Scan for the cell matching the given text and deliver its (x, y) coordinate at center. 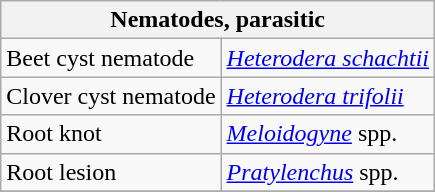
Root knot (111, 134)
Heterodera trifolii (328, 96)
Nematodes, parasitic (218, 20)
Root lesion (111, 172)
Pratylenchus spp. (328, 172)
Clover cyst nematode (111, 96)
Heterodera schachtii (328, 58)
Beet cyst nematode (111, 58)
Meloidogyne spp. (328, 134)
